Detect which cell encompasses the target text, then output its [X, Y] center coordinate. 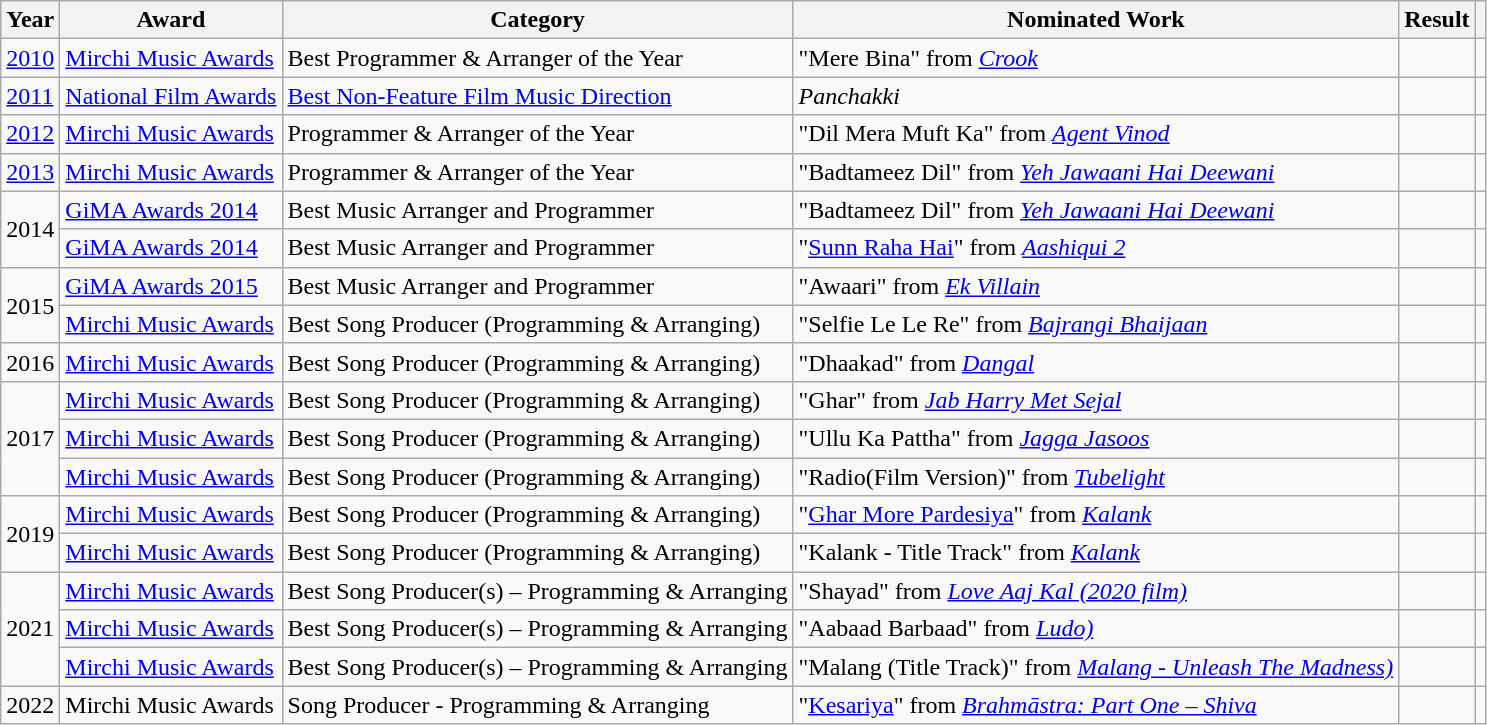
Song Producer - Programming & Arranging [538, 705]
"Dil Mera Muft Ka" from Agent Vinod [1096, 134]
National Film Awards [171, 96]
"Ullu Ka Pattha" from Jagga Jasoos [1096, 438]
Category [538, 20]
2014 [30, 229]
2021 [30, 629]
Year [30, 20]
2016 [30, 362]
2013 [30, 172]
"Kalank - Title Track" from Kalank [1096, 553]
GiMA Awards 2015 [171, 286]
"Shayad" from Love Aaj Kal (2020 film) [1096, 591]
"Selfie Le Le Re" from Bajrangi Bhaijaan [1096, 324]
Panchakki [1096, 96]
2022 [30, 705]
"Aabaad Barbaad" from Ludo) [1096, 629]
Best Non-Feature Film Music Direction [538, 96]
2019 [30, 534]
"Sunn Raha Hai" from Aashiqui 2 [1096, 248]
"Dhaakad" from Dangal [1096, 362]
"Ghar More Pardesiya" from Kalank [1096, 515]
2011 [30, 96]
2012 [30, 134]
"Radio(Film Version)" from Tubelight [1096, 477]
"Awaari" from Ek Villain [1096, 286]
Award [171, 20]
Best Programmer & Arranger of the Year [538, 58]
"Ghar" from Jab Harry Met Sejal [1096, 400]
"Mere Bina" from Crook [1096, 58]
Nominated Work [1096, 20]
2015 [30, 305]
"Malang (Title Track)" from Malang - Unleash The Madness) [1096, 667]
2010 [30, 58]
"Kesariya" from Brahmāstra: Part One – Shiva [1096, 705]
2017 [30, 438]
Result [1437, 20]
